Locate the cell with the specified text and output its (X, Y) center coordinate. 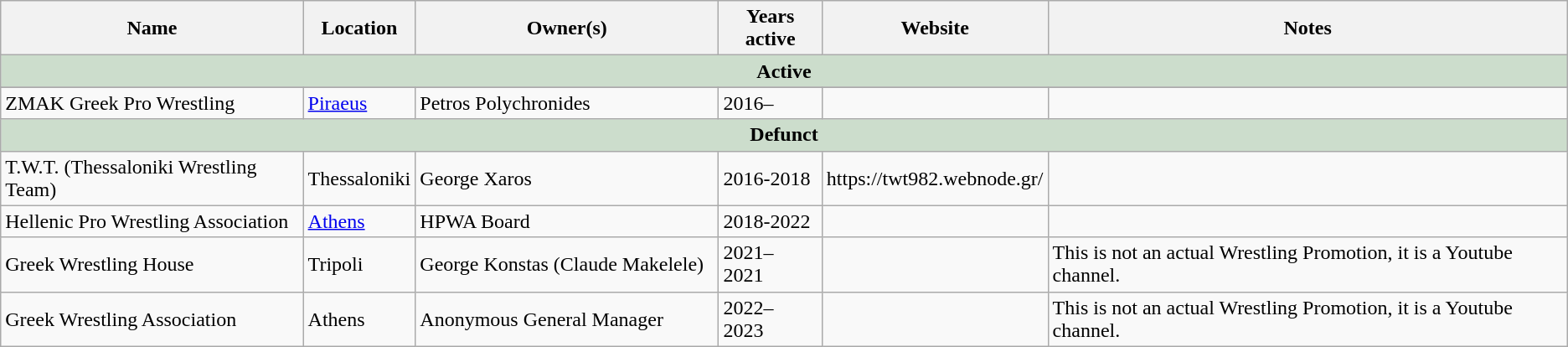
Defunct (784, 135)
Website (935, 28)
Anonymous General Manager (567, 319)
Petros Polychronides (567, 103)
Thessaloniki (359, 178)
https://twt982.webnode.gr/ (935, 178)
George Xaros (567, 178)
2018-2022 (771, 221)
HPWA Board (567, 221)
George Konstas (Claude Makelele) (567, 265)
2021– 2021 (771, 265)
Active (784, 71)
Piraeus (359, 103)
Greek Wrestling Association (152, 319)
Location (359, 28)
Name (152, 28)
Greek Wrestling House (152, 265)
Years active (771, 28)
2022– 2023 (771, 319)
T.W.T. (Thessaloniki Wrestling Team) (152, 178)
Hellenic Pro Wrestling Association (152, 221)
Notes (1308, 28)
2016-2018 (771, 178)
2016– (771, 103)
Tripoli (359, 265)
ZMAK Greek Pro Wrestling (152, 103)
Owner(s) (567, 28)
